Detect which cell encompasses the target text, then output its [x, y] center coordinate. 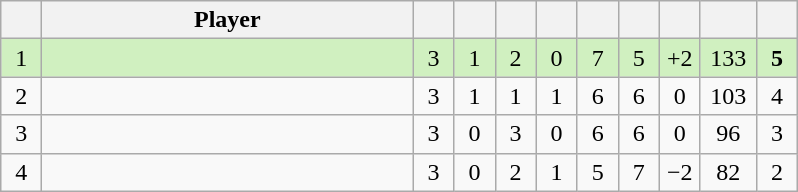
82 [728, 172]
Player [228, 20]
133 [728, 58]
96 [728, 134]
+2 [680, 58]
−2 [680, 172]
103 [728, 96]
